For the text-containing cell, return its midpoint in [x, y] coordinate format. 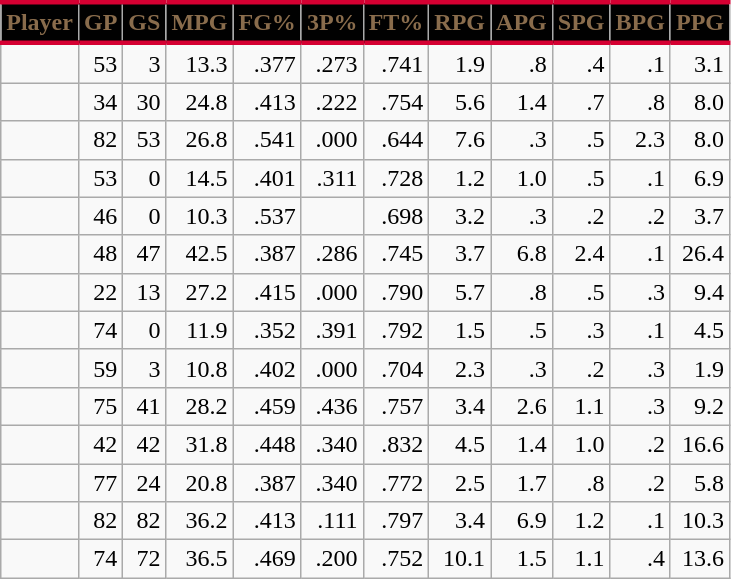
27.2 [200, 292]
.752 [396, 559]
.273 [332, 63]
.415 [267, 292]
47 [144, 254]
13.3 [200, 63]
24 [144, 483]
FT% [396, 22]
75 [100, 406]
10.8 [200, 368]
26.8 [200, 140]
.698 [396, 216]
48 [100, 254]
.832 [396, 444]
RPG [460, 22]
14.5 [200, 178]
1.7 [522, 483]
.772 [396, 483]
.469 [267, 559]
36.2 [200, 521]
.448 [267, 444]
.745 [396, 254]
BPG [640, 22]
30 [144, 102]
28.2 [200, 406]
13.6 [700, 559]
10.1 [460, 559]
.728 [396, 178]
3.1 [700, 63]
.222 [332, 102]
.741 [396, 63]
36.5 [200, 559]
5.8 [700, 483]
.200 [332, 559]
Player [40, 22]
.644 [396, 140]
.790 [396, 292]
26.4 [700, 254]
7.6 [460, 140]
.352 [267, 330]
.377 [267, 63]
34 [100, 102]
SPG [581, 22]
MPG [200, 22]
.111 [332, 521]
.704 [396, 368]
13 [144, 292]
20.8 [200, 483]
GP [100, 22]
3.2 [460, 216]
.754 [396, 102]
PPG [700, 22]
.401 [267, 178]
.402 [267, 368]
42.5 [200, 254]
41 [144, 406]
3P% [332, 22]
5.7 [460, 292]
9.2 [700, 406]
6.8 [522, 254]
77 [100, 483]
GS [144, 22]
16.6 [700, 444]
FG% [267, 22]
24.8 [200, 102]
5.6 [460, 102]
.797 [396, 521]
72 [144, 559]
.7 [581, 102]
2.4 [581, 254]
22 [100, 292]
59 [100, 368]
2.6 [522, 406]
.286 [332, 254]
.792 [396, 330]
9.4 [700, 292]
.541 [267, 140]
.311 [332, 178]
31.8 [200, 444]
APG [522, 22]
.757 [396, 406]
.537 [267, 216]
.436 [332, 406]
11.9 [200, 330]
46 [100, 216]
.459 [267, 406]
.391 [332, 330]
2.5 [460, 483]
